Extract the (X, Y) coordinate from the center of the cell holding the provided text.  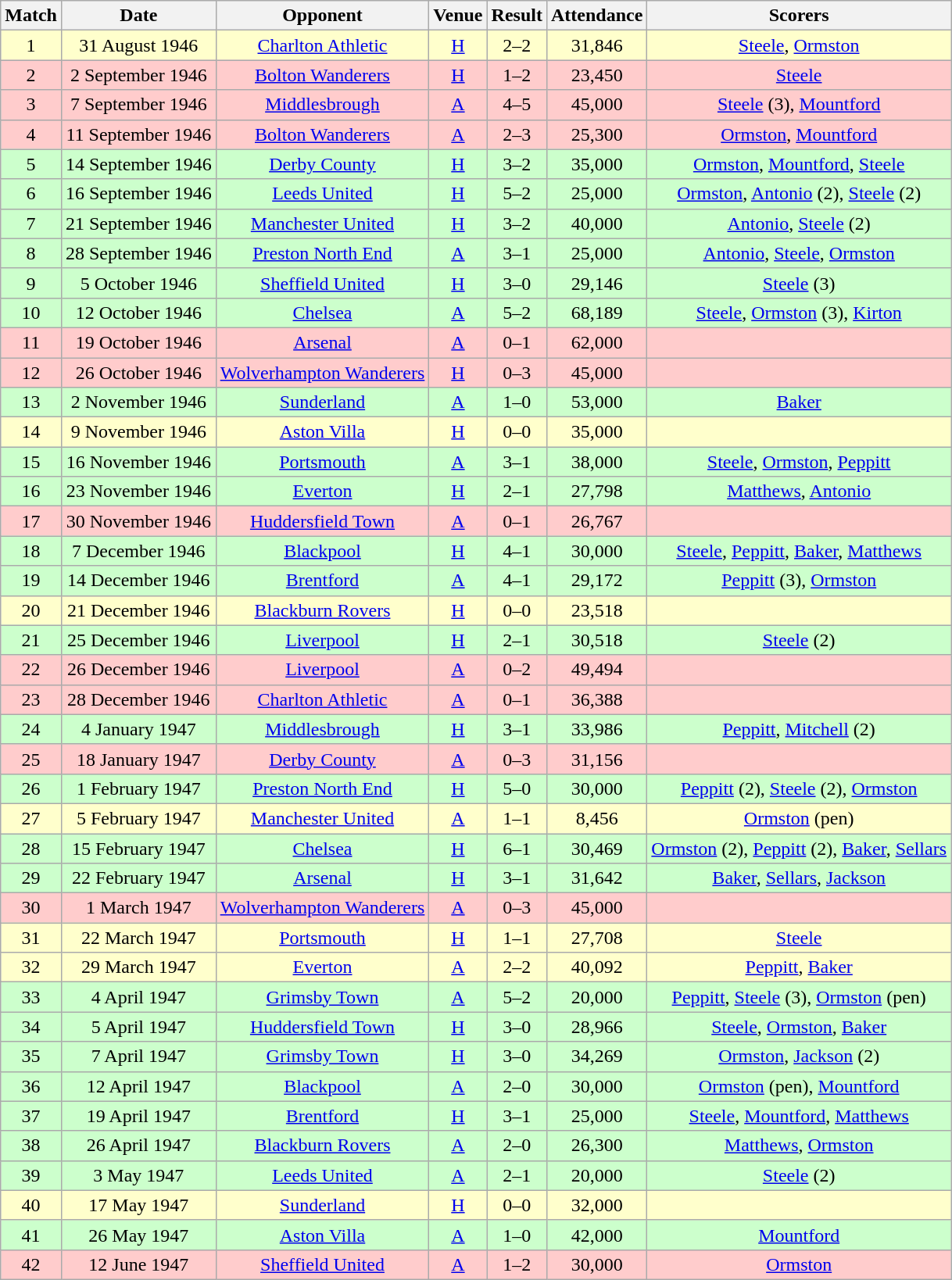
Ormston (pen) (799, 818)
62,000 (596, 342)
Steele (3), Mountford (799, 105)
Matthews, Ormston (799, 1146)
29 March 1947 (138, 967)
Matthews, Antonio (799, 492)
26,767 (596, 521)
37 (31, 1116)
Attendance (596, 16)
2 November 1946 (138, 402)
31 August 1946 (138, 45)
29,172 (596, 581)
34 (31, 1027)
3 May 1947 (138, 1175)
18 January 1947 (138, 759)
5 (31, 164)
2 September 1946 (138, 75)
Steele, Peppitt, Baker, Matthews (799, 551)
6 (31, 194)
22 February 1947 (138, 878)
Venue (458, 16)
Peppitt (2), Steele (2), Ormston (799, 788)
23,518 (596, 610)
39 (31, 1175)
7 (31, 223)
Ormston, Jackson (2) (799, 1057)
29 (31, 878)
30 November 1946 (138, 521)
Steele, Ormston, Peppitt (799, 462)
42 (31, 1264)
Steele, Ormston, Baker (799, 1027)
12 April 1947 (138, 1086)
Antonio, Steele (2) (799, 223)
19 April 1947 (138, 1116)
21 December 1946 (138, 610)
16 (31, 492)
4 April 1947 (138, 997)
12 June 1947 (138, 1264)
33 (31, 997)
Ormston, Mountford (799, 134)
11 September 1946 (138, 134)
1 March 1947 (138, 908)
3 (31, 105)
Baker, Sellars, Jackson (799, 878)
28 December 1946 (138, 699)
26 October 1946 (138, 373)
12 October 1946 (138, 313)
2–3 (517, 134)
Match (31, 16)
35 (31, 1057)
Peppitt (3), Ormston (799, 581)
28,966 (596, 1027)
4 (31, 134)
25 December 1946 (138, 640)
16 November 1946 (138, 462)
Antonio, Steele, Ormston (799, 253)
22 (31, 670)
68,189 (596, 313)
5 April 1947 (138, 1027)
Ormston (pen), Mountford (799, 1086)
5 October 1946 (138, 283)
31,846 (596, 45)
8 (31, 253)
9 November 1946 (138, 432)
38 (31, 1146)
22 March 1947 (138, 938)
25,300 (596, 134)
14 September 1946 (138, 164)
Opponent (322, 16)
27,708 (596, 938)
8,456 (596, 818)
0–2 (517, 670)
4–5 (517, 105)
Ormston, Antonio (2), Steele (2) (799, 194)
7 September 1946 (138, 105)
32,000 (596, 1205)
15 (31, 462)
28 (31, 848)
14 (31, 432)
Ormston, Mountford, Steele (799, 164)
28 September 1946 (138, 253)
14 December 1946 (138, 581)
31 (31, 938)
38,000 (596, 462)
17 (31, 521)
26 April 1947 (138, 1146)
36,388 (596, 699)
24 (31, 729)
19 (31, 581)
40 (31, 1205)
30 (31, 908)
25 (31, 759)
Ormston (2), Peppitt (2), Baker, Sellars (799, 848)
13 (31, 402)
Baker (799, 402)
Date (138, 16)
Steele (3) (799, 283)
Peppitt, Steele (3), Ormston (pen) (799, 997)
Mountford (799, 1235)
49,494 (596, 670)
Steele, Mountford, Matthews (799, 1116)
2 (31, 75)
Scorers (799, 16)
21 September 1946 (138, 223)
12 (31, 373)
6–1 (517, 848)
16 September 1946 (138, 194)
27 (31, 818)
23 (31, 699)
9 (31, 283)
7 December 1946 (138, 551)
27,798 (596, 492)
32 (31, 967)
Peppitt, Mitchell (2) (799, 729)
11 (31, 342)
5–0 (517, 788)
1 (31, 45)
36 (31, 1086)
33,986 (596, 729)
7 April 1947 (138, 1057)
26 (31, 788)
Result (517, 16)
19 October 1946 (138, 342)
Ormston (799, 1264)
10 (31, 313)
26 December 1946 (138, 670)
Steele, Ormston (799, 45)
40,092 (596, 967)
26,300 (596, 1146)
Steele, Ormston (3), Kirton (799, 313)
29,146 (596, 283)
1 February 1947 (138, 788)
Peppitt, Baker (799, 967)
40,000 (596, 223)
18 (31, 551)
15 February 1947 (138, 848)
30,469 (596, 848)
20 (31, 610)
4 January 1947 (138, 729)
23 November 1946 (138, 492)
21 (31, 640)
41 (31, 1235)
34,269 (596, 1057)
53,000 (596, 402)
23,450 (596, 75)
31,642 (596, 878)
5 February 1947 (138, 818)
17 May 1947 (138, 1205)
26 May 1947 (138, 1235)
31,156 (596, 759)
42,000 (596, 1235)
30,518 (596, 640)
